Return the (x, y) coordinate for the center point of the cell that contains the specified text.  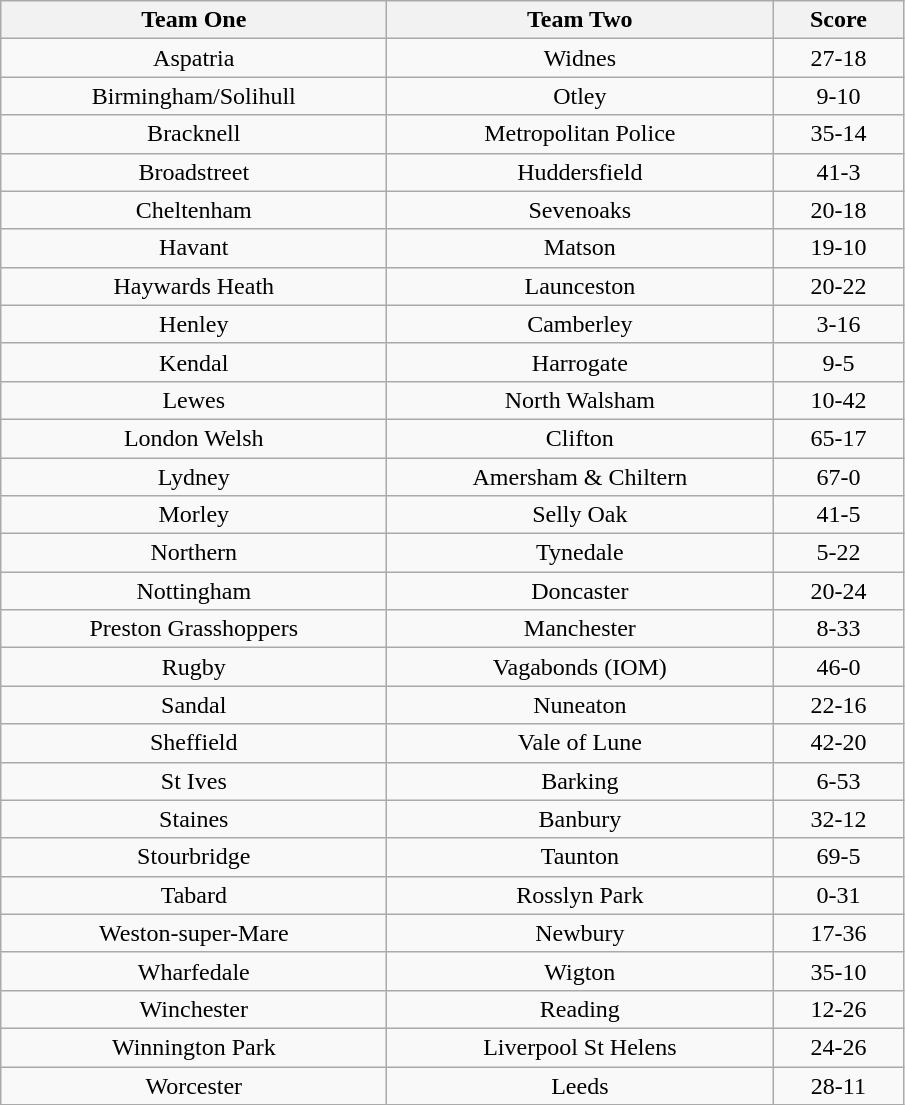
24-26 (838, 1047)
41-3 (838, 172)
Liverpool St Helens (580, 1047)
Havant (194, 248)
Reading (580, 1009)
19-10 (838, 248)
Huddersfield (580, 172)
Morley (194, 515)
Lydney (194, 477)
Nuneaton (580, 705)
0-31 (838, 895)
Amersham & Chiltern (580, 477)
12-26 (838, 1009)
Banbury (580, 819)
41-5 (838, 515)
27-18 (838, 58)
8-33 (838, 629)
32-12 (838, 819)
Widnes (580, 58)
20-18 (838, 210)
Nottingham (194, 591)
Winnington Park (194, 1047)
35-10 (838, 971)
London Welsh (194, 438)
6-53 (838, 781)
Tabard (194, 895)
69-5 (838, 857)
Manchester (580, 629)
Staines (194, 819)
Team Two (580, 20)
Aspatria (194, 58)
Score (838, 20)
Otley (580, 96)
Henley (194, 324)
Sheffield (194, 743)
Preston Grasshoppers (194, 629)
Team One (194, 20)
St Ives (194, 781)
65-17 (838, 438)
Kendal (194, 362)
Wigton (580, 971)
North Walsham (580, 400)
Metropolitan Police (580, 134)
67-0 (838, 477)
17-36 (838, 933)
Haywards Heath (194, 286)
Matson (580, 248)
28-11 (838, 1085)
Clifton (580, 438)
22-16 (838, 705)
Selly Oak (580, 515)
20-22 (838, 286)
Winchester (194, 1009)
Sevenoaks (580, 210)
Barking (580, 781)
Northern (194, 553)
Stourbridge (194, 857)
Worcester (194, 1085)
20-24 (838, 591)
Newbury (580, 933)
35-14 (838, 134)
Rugby (194, 667)
Camberley (580, 324)
46-0 (838, 667)
9-10 (838, 96)
10-42 (838, 400)
Cheltenham (194, 210)
3-16 (838, 324)
5-22 (838, 553)
Vale of Lune (580, 743)
Rosslyn Park (580, 895)
Launceston (580, 286)
Taunton (580, 857)
Wharfedale (194, 971)
42-20 (838, 743)
Doncaster (580, 591)
Leeds (580, 1085)
Vagabonds (IOM) (580, 667)
Bracknell (194, 134)
Tynedale (580, 553)
Lewes (194, 400)
Harrogate (580, 362)
Weston-super-Mare (194, 933)
Birmingham/Solihull (194, 96)
Sandal (194, 705)
9-5 (838, 362)
Broadstreet (194, 172)
